Capture the cell that displays the provided text and extract its [X, Y] central coordinate. 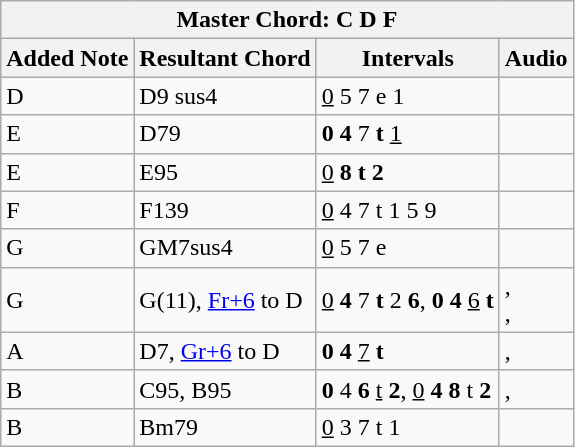
0 5 7 e [408, 248]
E95 [225, 172]
0 3 7 t 1 [408, 427]
0 4 7 t 2 6, 0 4 6 t [408, 300]
0 8 t 2 [408, 172]
Resultant Chord [225, 58]
GM7sus4 [225, 248]
0 4 7 t [408, 351]
G(11), Fr+6 to D [225, 300]
D79 [225, 134]
Added Note [68, 58]
, , [536, 300]
F139 [225, 210]
D [68, 96]
A [68, 351]
0 5 7 e 1 [408, 96]
Bm79 [225, 427]
D7, Gr+6 to D [225, 351]
Audio [536, 58]
C95, B95 [225, 389]
0 4 7 t 1 [408, 134]
0 4 7 t 1 5 9 [408, 210]
0 4 6 t 2, 0 4 8 t 2 [408, 389]
Intervals [408, 58]
Master Chord: C D F [287, 20]
D9 sus4 [225, 96]
F [68, 210]
